Provide the [X, Y] coordinate of the cell's center where the given text is located.  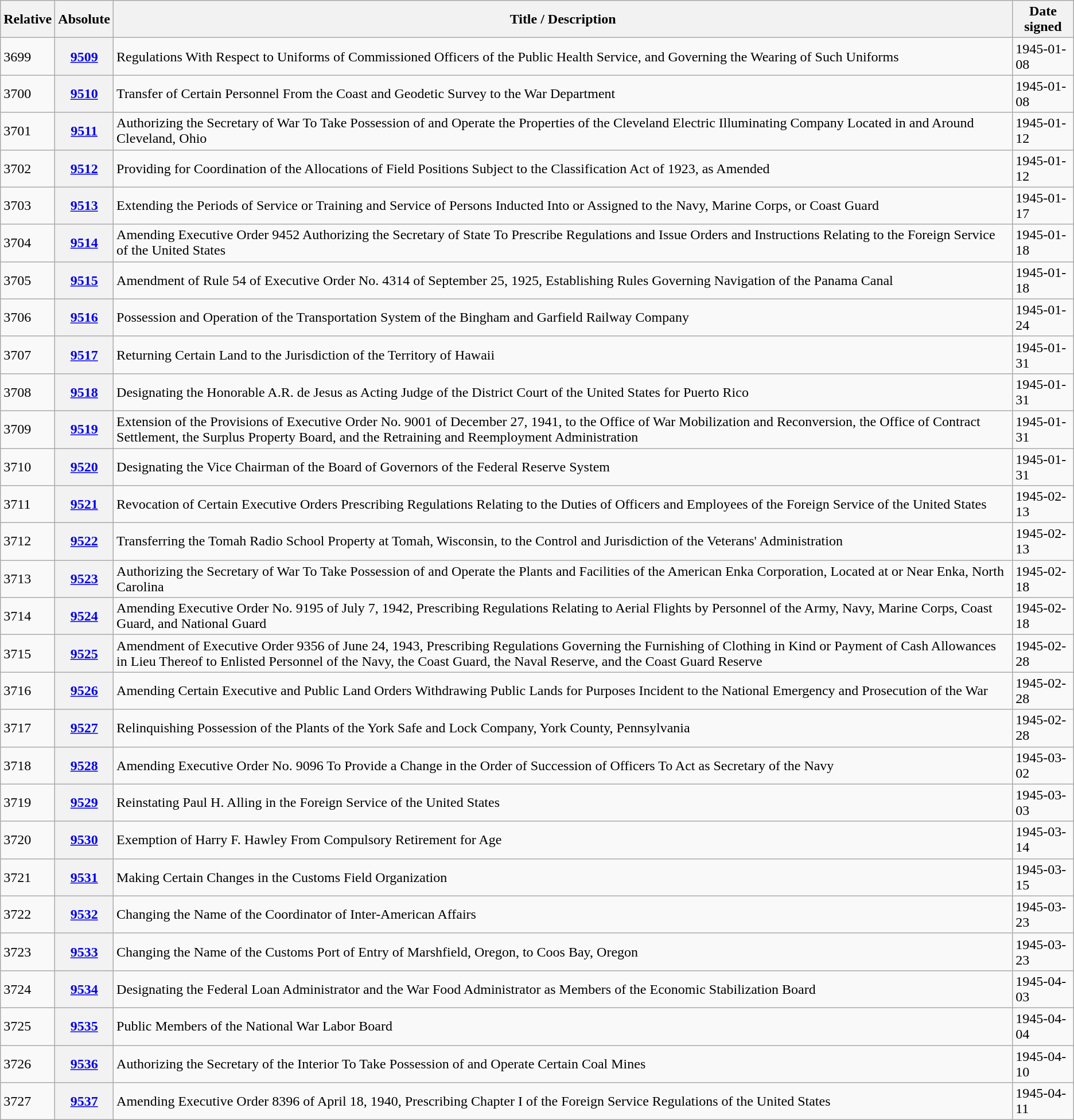
3717 [28, 728]
3726 [28, 1063]
3714 [28, 616]
9512 [84, 169]
3723 [28, 952]
3700 [28, 94]
3721 [28, 877]
3710 [28, 467]
3722 [28, 914]
9509 [84, 56]
3719 [28, 803]
9513 [84, 205]
9519 [84, 429]
Amending Certain Executive and Public Land Orders Withdrawing Public Lands for Purposes Incident to the National Emergency and Prosecution of the War [563, 690]
9516 [84, 318]
9522 [84, 541]
9528 [84, 765]
9520 [84, 467]
Amending Executive Order No. 9096 To Provide a Change in the Order of Succession of Officers To Act as Secretary of the Navy [563, 765]
9532 [84, 914]
9511 [84, 131]
Relinquishing Possession of the Plants of the York Safe and Lock Company, York County, Pennsylvania [563, 728]
3705 [28, 280]
1945-04-10 [1043, 1063]
Date signed [1043, 19]
9510 [84, 94]
3724 [28, 989]
1945-01-17 [1043, 205]
9531 [84, 877]
3715 [28, 654]
Public Members of the National War Labor Board [563, 1027]
Designating the Vice Chairman of the Board of Governors of the Federal Reserve System [563, 467]
9518 [84, 392]
1945-04-11 [1043, 1101]
9534 [84, 989]
9537 [84, 1101]
9525 [84, 654]
3712 [28, 541]
9517 [84, 354]
3701 [28, 131]
3703 [28, 205]
Changing the Name of the Customs Port of Entry of Marshfield, Oregon, to Coos Bay, Oregon [563, 952]
9523 [84, 579]
Title / Description [563, 19]
3699 [28, 56]
Designating the Honorable A.R. de Jesus as Acting Judge of the District Court of the United States for Puerto Rico [563, 392]
1945-04-03 [1043, 989]
3716 [28, 690]
9521 [84, 505]
9530 [84, 840]
Authorizing the Secretary of the Interior To Take Possession of and Operate Certain Coal Mines [563, 1063]
1945-03-02 [1043, 765]
3718 [28, 765]
Changing the Name of the Coordinator of Inter-American Affairs [563, 914]
Designating the Federal Loan Administrator and the War Food Administrator as Members of the Economic Stabilization Board [563, 989]
Amendment of Rule 54 of Executive Order No. 4314 of September 25, 1925, Establishing Rules Governing Navigation of the Panama Canal [563, 280]
Relative [28, 19]
Transfer of Certain Personnel From the Coast and Geodetic Survey to the War Department [563, 94]
Exemption of Harry F. Hawley From Compulsory Retirement for Age [563, 840]
1945-03-14 [1043, 840]
1945-04-04 [1043, 1027]
Reinstating Paul H. Alling in the Foreign Service of the United States [563, 803]
Returning Certain Land to the Jurisdiction of the Territory of Hawaii [563, 354]
Transferring the Tomah Radio School Property at Tomah, Wisconsin, to the Control and Jurisdiction of the Veterans' Administration [563, 541]
9526 [84, 690]
3702 [28, 169]
3713 [28, 579]
Providing for Coordination of the Allocations of Field Positions Subject to the Classification Act of 1923, as Amended [563, 169]
1945-03-15 [1043, 877]
9524 [84, 616]
9535 [84, 1027]
Regulations With Respect to Uniforms of Commissioned Officers of the Public Health Service, and Governing the Wearing of Such Uniforms [563, 56]
1945-01-24 [1043, 318]
Making Certain Changes in the Customs Field Organization [563, 877]
Possession and Operation of the Transportation System of the Bingham and Garfield Railway Company [563, 318]
Amending Executive Order 8396 of April 18, 1940, Prescribing Chapter I of the Foreign Service Regulations of the United States [563, 1101]
3720 [28, 840]
3704 [28, 243]
1945-03-03 [1043, 803]
9527 [84, 728]
9514 [84, 243]
Absolute [84, 19]
Extending the Periods of Service or Training and Service of Persons Inducted Into or Assigned to the Navy, Marine Corps, or Coast Guard [563, 205]
9515 [84, 280]
9533 [84, 952]
3727 [28, 1101]
3706 [28, 318]
3708 [28, 392]
3709 [28, 429]
9536 [84, 1063]
3711 [28, 505]
3707 [28, 354]
9529 [84, 803]
3725 [28, 1027]
